Provide the (x, y) coordinate of the cell's center where the given text is located.  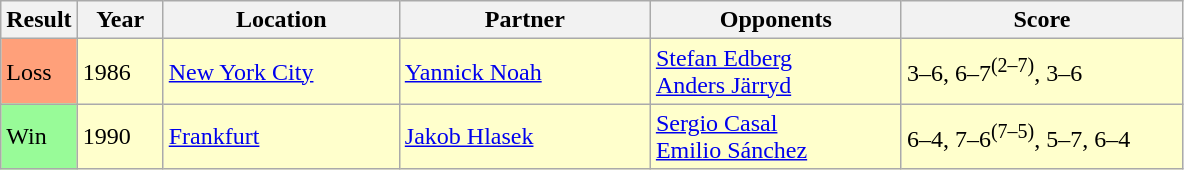
Partner (524, 20)
Frankfurt (281, 136)
Stefan Edberg Anders Järryd (776, 72)
3–6, 6–7(2–7), 3–6 (1042, 72)
Result (39, 20)
1990 (120, 136)
Location (281, 20)
Opponents (776, 20)
Year (120, 20)
New York City (281, 72)
Sergio Casal Emilio Sánchez (776, 136)
Jakob Hlasek (524, 136)
1986 (120, 72)
Yannick Noah (524, 72)
6–4, 7–6(7–5), 5–7, 6–4 (1042, 136)
Score (1042, 20)
Win (39, 136)
Loss (39, 72)
